Locate the cell with the specified text and output its [X, Y] center coordinate. 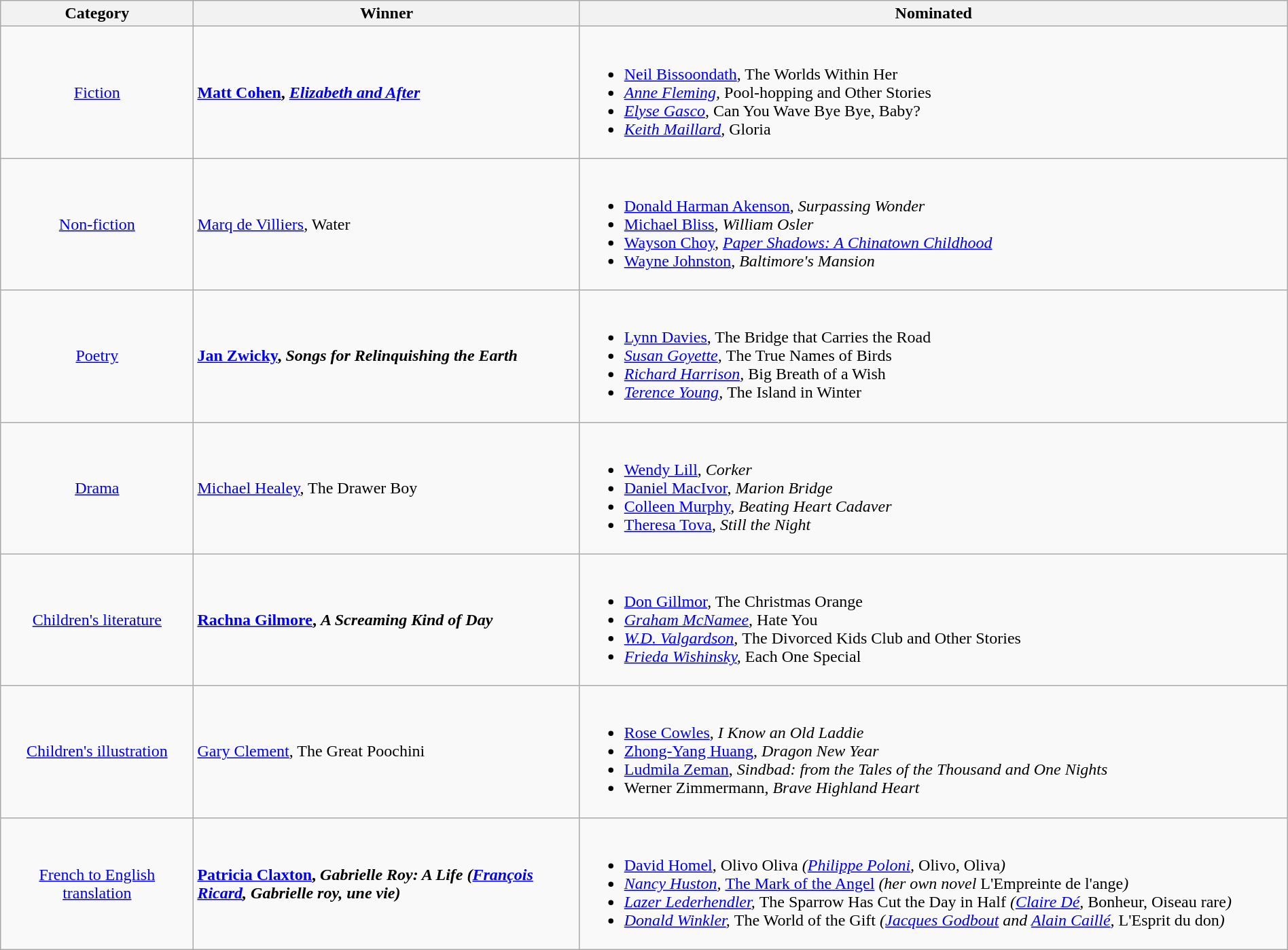
Wendy Lill, CorkerDaniel MacIvor, Marion BridgeColleen Murphy, Beating Heart CadaverTheresa Tova, Still the Night [933, 488]
Poetry [97, 356]
Don Gillmor, The Christmas OrangeGraham McNamee, Hate YouW.D. Valgardson, The Divorced Kids Club and Other StoriesFrieda Wishinsky, Each One Special [933, 620]
Gary Clement, The Great Poochini [387, 752]
Children's illustration [97, 752]
Rachna Gilmore, A Screaming Kind of Day [387, 620]
Non-fiction [97, 224]
Nominated [933, 14]
Patricia Claxton, Gabrielle Roy: A Life (François Ricard, Gabrielle roy, une vie) [387, 883]
Winner [387, 14]
Neil Bissoondath, The Worlds Within HerAnne Fleming, Pool-hopping and Other StoriesElyse Gasco, Can You Wave Bye Bye, Baby?Keith Maillard, Gloria [933, 92]
Matt Cohen, Elizabeth and After [387, 92]
Marq de Villiers, Water [387, 224]
Fiction [97, 92]
Children's literature [97, 620]
Drama [97, 488]
Michael Healey, The Drawer Boy [387, 488]
Category [97, 14]
French to English translation [97, 883]
Jan Zwicky, Songs for Relinquishing the Earth [387, 356]
